For the text-containing cell, return its midpoint in [x, y] coordinate format. 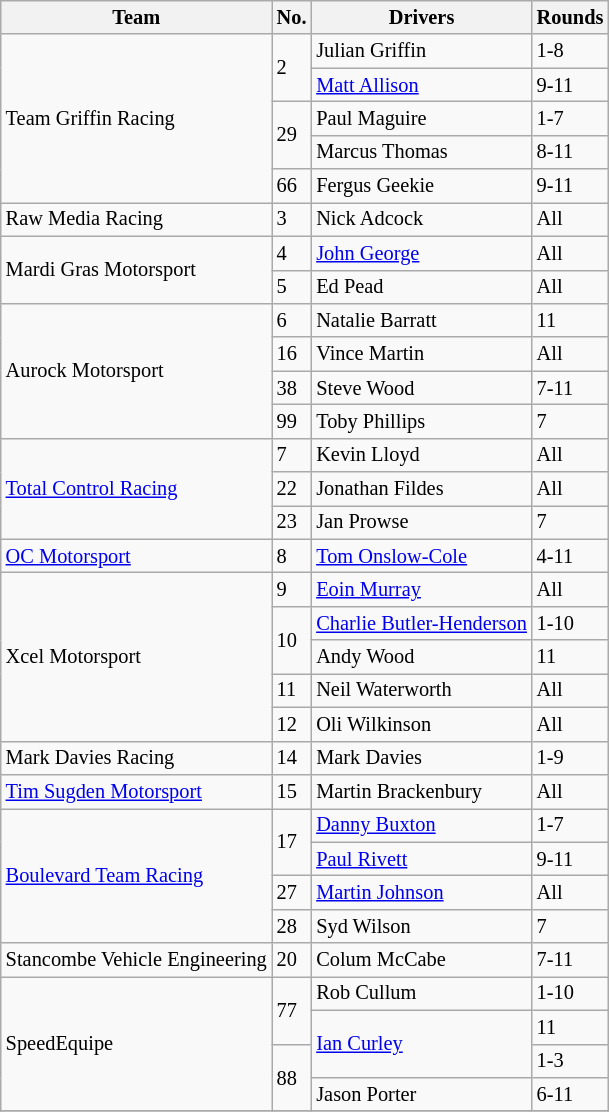
Toby Phillips [421, 421]
27 [292, 892]
Jan Prowse [421, 522]
6 [292, 320]
Matt Allison [421, 85]
Aurock Motorsport [136, 370]
Andy Wood [421, 657]
Natalie Barratt [421, 320]
17 [292, 842]
Drivers [421, 17]
Mardi Gras Motorsport [136, 270]
John George [421, 253]
28 [292, 926]
Tom Onslow-Cole [421, 556]
99 [292, 421]
Neil Waterworth [421, 690]
Charlie Butler-Henderson [421, 623]
Jason Porter [421, 1094]
Ian Curley [421, 1044]
29 [292, 134]
23 [292, 522]
8 [292, 556]
Steve Wood [421, 388]
Martin Brackenbury [421, 791]
Ed Pead [421, 287]
Team [136, 17]
66 [292, 186]
88 [292, 1078]
9 [292, 589]
Rob Cullum [421, 993]
Vince Martin [421, 354]
5 [292, 287]
Oli Wilkinson [421, 724]
Colum McCabe [421, 960]
SpeedEquipe [136, 1044]
Paul Rivett [421, 859]
Raw Media Racing [136, 219]
1-3 [570, 1061]
Martin Johnson [421, 892]
Nick Adcock [421, 219]
4 [292, 253]
Jonathan Fildes [421, 489]
16 [292, 354]
Danny Buxton [421, 825]
Total Control Racing [136, 488]
Mark Davies [421, 758]
Marcus Thomas [421, 152]
3 [292, 219]
8-11 [570, 152]
Rounds [570, 17]
12 [292, 724]
15 [292, 791]
10 [292, 640]
1-8 [570, 51]
4-11 [570, 556]
Xcel Motorsport [136, 656]
6-11 [570, 1094]
Team Griffin Racing [136, 118]
Syd Wilson [421, 926]
No. [292, 17]
38 [292, 388]
77 [292, 1010]
22 [292, 489]
Boulevard Team Racing [136, 876]
Eoin Murray [421, 589]
2 [292, 68]
1-9 [570, 758]
Fergus Geekie [421, 186]
14 [292, 758]
Paul Maguire [421, 118]
OC Motorsport [136, 556]
Mark Davies Racing [136, 758]
Kevin Lloyd [421, 455]
Tim Sugden Motorsport [136, 791]
Stancombe Vehicle Engineering [136, 960]
Julian Griffin [421, 51]
20 [292, 960]
